Provide the [x, y] coordinate of the cell's center where the given text is located.  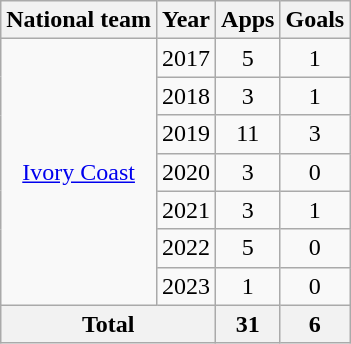
Year [186, 20]
2017 [186, 58]
2018 [186, 96]
Goals [315, 20]
6 [315, 324]
Ivory Coast [79, 172]
Apps [248, 20]
2019 [186, 134]
2021 [186, 210]
11 [248, 134]
Total [108, 324]
2020 [186, 172]
31 [248, 324]
2023 [186, 286]
National team [79, 20]
2022 [186, 248]
